From the cell containing the given text, extract its center point as [x, y] coordinate. 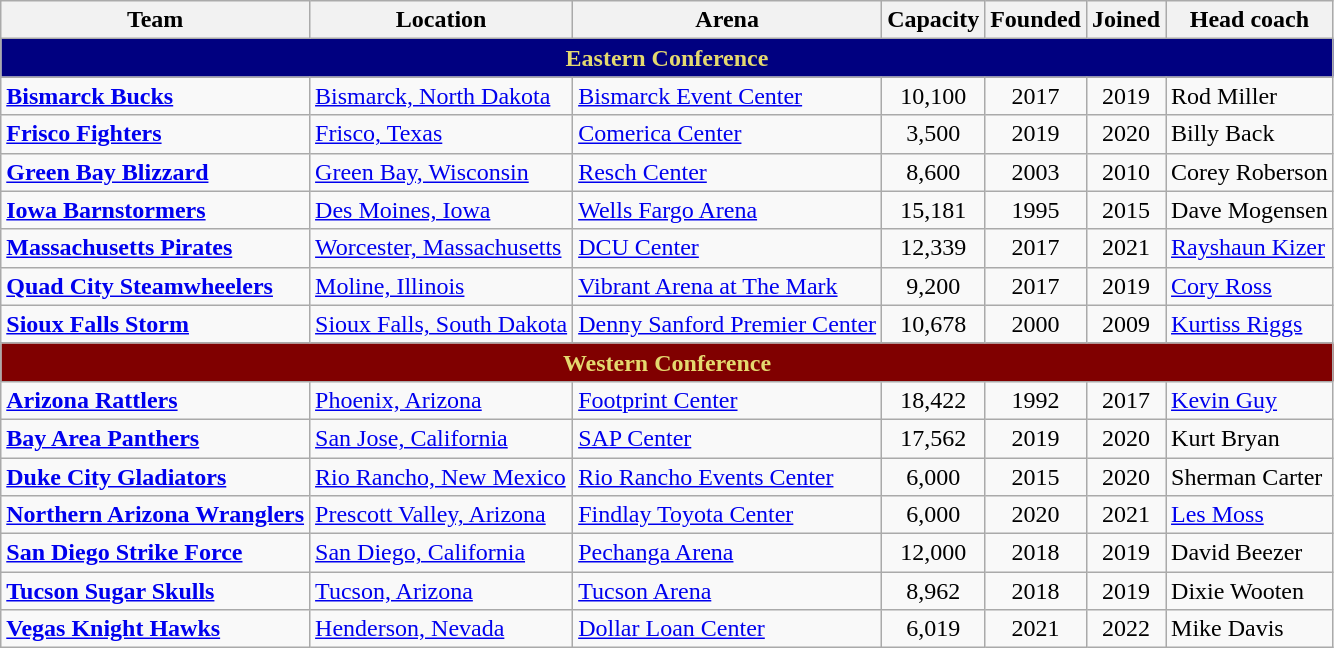
San Diego Strike Force [156, 553]
Dollar Loan Center [728, 629]
Les Moss [1250, 515]
DCU Center [728, 248]
10,678 [934, 324]
Green Bay, Wisconsin [442, 172]
Kurtiss Riggs [1250, 324]
Corey Roberson [1250, 172]
Green Bay Blizzard [156, 172]
Rod Miller [1250, 96]
9,200 [934, 286]
Quad City Steamwheelers [156, 286]
Arizona Rattlers [156, 400]
Kurt Bryan [1250, 438]
Comerica Center [728, 134]
1992 [1036, 400]
15,181 [934, 210]
Findlay Toyota Center [728, 515]
Worcester, Massachusetts [442, 248]
Founded [1036, 20]
12,339 [934, 248]
2000 [1036, 324]
Rio Rancho, New Mexico [442, 477]
Head coach [1250, 20]
Vibrant Arena at The Mark [728, 286]
San Diego, California [442, 553]
18,422 [934, 400]
Bismarck Event Center [728, 96]
Resch Center [728, 172]
Henderson, Nevada [442, 629]
Arena [728, 20]
6,019 [934, 629]
Wells Fargo Arena [728, 210]
Vegas Knight Hawks [156, 629]
Rio Rancho Events Center [728, 477]
Billy Back [1250, 134]
12,000 [934, 553]
Prescott Valley, Arizona [442, 515]
Bismarck, North Dakota [442, 96]
Cory Ross [1250, 286]
Bismarck Bucks [156, 96]
San Jose, California [442, 438]
Sherman Carter [1250, 477]
Iowa Barnstormers [156, 210]
Dave Mogensen [1250, 210]
Capacity [934, 20]
Des Moines, Iowa [442, 210]
8,962 [934, 591]
Bay Area Panthers [156, 438]
Sioux Falls, South Dakota [442, 324]
Joined [1126, 20]
1995 [1036, 210]
Tucson Sugar Skulls [156, 591]
Footprint Center [728, 400]
SAP Center [728, 438]
2003 [1036, 172]
17,562 [934, 438]
Duke City Gladiators [156, 477]
Denny Sanford Premier Center [728, 324]
Kevin Guy [1250, 400]
Northern Arizona Wranglers [156, 515]
Mike Davis [1250, 629]
Frisco, Texas [442, 134]
Eastern Conference [667, 58]
10,100 [934, 96]
8,600 [934, 172]
2010 [1126, 172]
Location [442, 20]
Frisco Fighters [156, 134]
3,500 [934, 134]
Tucson Arena [728, 591]
Dixie Wooten [1250, 591]
Western Conference [667, 362]
Phoenix, Arizona [442, 400]
2022 [1126, 629]
Sioux Falls Storm [156, 324]
David Beezer [1250, 553]
Team [156, 20]
Moline, Illinois [442, 286]
Massachusetts Pirates [156, 248]
2009 [1126, 324]
Pechanga Arena [728, 553]
Rayshaun Kizer [1250, 248]
Tucson, Arizona [442, 591]
